Output the (X, Y) coordinate of the center of the cell containing the given text.  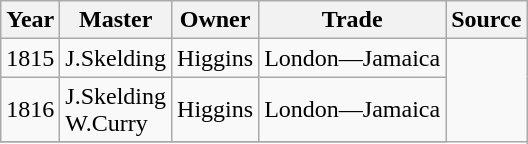
Owner (216, 20)
J.Skelding (116, 58)
Master (116, 20)
Trade (352, 20)
1815 (30, 58)
1816 (30, 110)
J.SkeldingW.Curry (116, 110)
Source (486, 20)
Year (30, 20)
